Output the [x, y] coordinate of the center of the cell containing the given text.  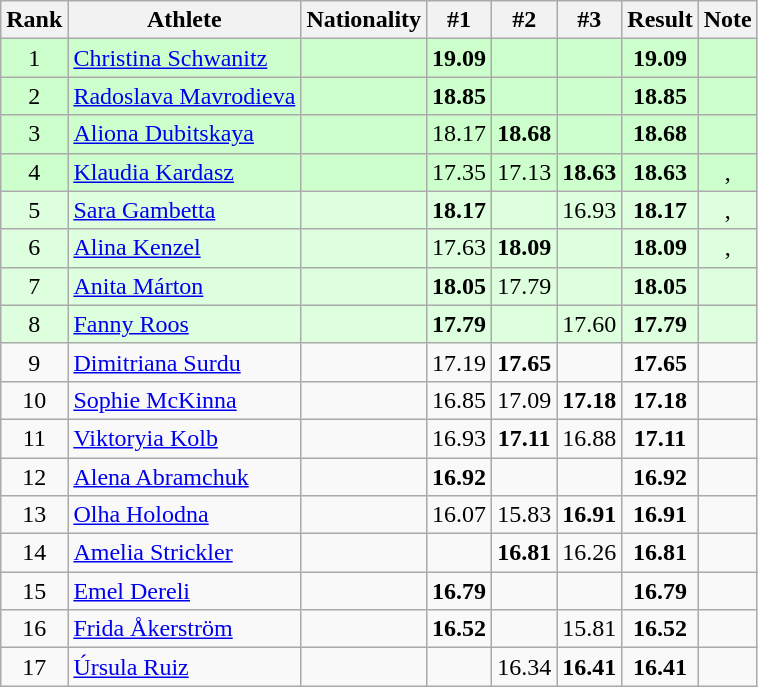
Alena Abramchuk [184, 477]
Dimitriana Surdu [184, 362]
9 [34, 362]
17 [34, 667]
16.88 [590, 438]
4 [34, 172]
Úrsula Ruiz [184, 667]
12 [34, 477]
Result [660, 20]
3 [34, 134]
Christina Schwanitz [184, 58]
8 [34, 324]
17.09 [524, 400]
Anita Márton [184, 286]
Viktoryia Kolb [184, 438]
15 [34, 591]
#3 [590, 20]
Amelia Strickler [184, 553]
6 [34, 248]
14 [34, 553]
Nationality [364, 20]
17.63 [460, 248]
Olha Holodna [184, 515]
17.19 [460, 362]
Emel Dereli [184, 591]
10 [34, 400]
16.34 [524, 667]
#2 [524, 20]
Klaudia Kardasz [184, 172]
5 [34, 210]
Frida Åkerström [184, 629]
17.13 [524, 172]
Rank [34, 20]
16 [34, 629]
Athlete [184, 20]
Radoslava Mavrodieva [184, 96]
Aliona Dubitskaya [184, 134]
Sara Gambetta [184, 210]
Fanny Roos [184, 324]
7 [34, 286]
Sophie McKinna [184, 400]
2 [34, 96]
Note [728, 20]
1 [34, 58]
11 [34, 438]
17.35 [460, 172]
16.85 [460, 400]
16.07 [460, 515]
#1 [460, 20]
15.81 [590, 629]
17.60 [590, 324]
13 [34, 515]
Alina Kenzel [184, 248]
16.26 [590, 553]
15.83 [524, 515]
